Locate the cell with the specified text and output its (x, y) center coordinate. 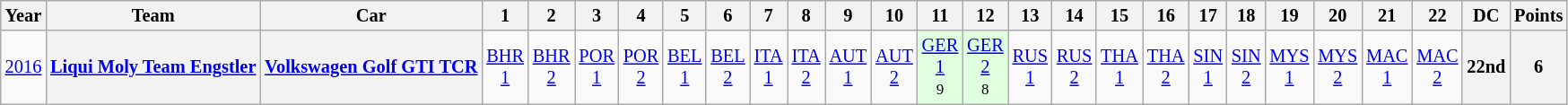
18 (1247, 15)
ITA2 (806, 67)
8 (806, 15)
22nd (1485, 67)
MAC1 (1387, 67)
BEL1 (684, 67)
RUS1 (1030, 67)
MAC2 (1437, 67)
3 (596, 15)
2016 (23, 67)
ITA1 (769, 67)
THA1 (1119, 67)
Volkswagen Golf GTI TCR (371, 67)
Team (152, 15)
4 (640, 15)
POR1 (596, 67)
Car (371, 15)
DC (1485, 15)
14 (1075, 15)
13 (1030, 15)
RUS2 (1075, 67)
15 (1119, 15)
20 (1337, 15)
POR2 (640, 67)
2 (552, 15)
17 (1207, 15)
THA2 (1166, 67)
GER28 (985, 67)
5 (684, 15)
SIN1 (1207, 67)
12 (985, 15)
AUT1 (849, 67)
7 (769, 15)
Points (1538, 15)
22 (1437, 15)
11 (940, 15)
MYS2 (1337, 67)
GER19 (940, 67)
BHR2 (552, 67)
9 (849, 15)
10 (894, 15)
Year (23, 15)
BEL2 (727, 67)
MYS1 (1289, 67)
19 (1289, 15)
AUT2 (894, 67)
BHR1 (505, 67)
21 (1387, 15)
16 (1166, 15)
SIN2 (1247, 67)
1 (505, 15)
Liqui Moly Team Engstler (152, 67)
